Output the [x, y] coordinate of the center of the cell containing the given text.  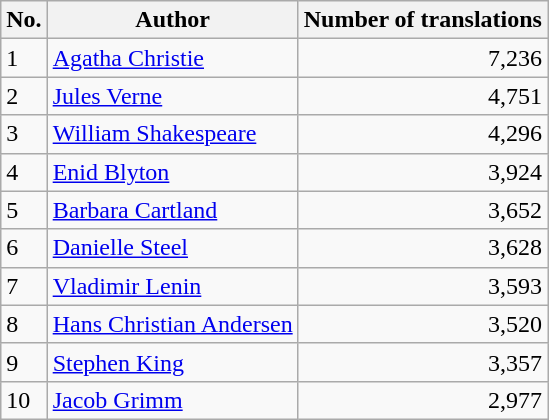
Hans Christian Andersen [172, 324]
Danielle Steel [172, 248]
William Shakespeare [172, 134]
Jules Verne [172, 96]
7,236 [422, 58]
10 [24, 400]
4,751 [422, 96]
7 [24, 286]
Enid Blyton [172, 172]
1 [24, 58]
8 [24, 324]
3,593 [422, 286]
3,520 [422, 324]
3,924 [422, 172]
9 [24, 362]
6 [24, 248]
3,652 [422, 210]
Stephen King [172, 362]
3,357 [422, 362]
4,296 [422, 134]
Jacob Grimm [172, 400]
2,977 [422, 400]
Vladimir Lenin [172, 286]
No. [24, 20]
3,628 [422, 248]
Author [172, 20]
4 [24, 172]
Agatha Christie [172, 58]
5 [24, 210]
Barbara Cartland [172, 210]
2 [24, 96]
3 [24, 134]
Number of translations [422, 20]
